Find where the given text appears and provide that cell's center as (X, Y) coordinate. 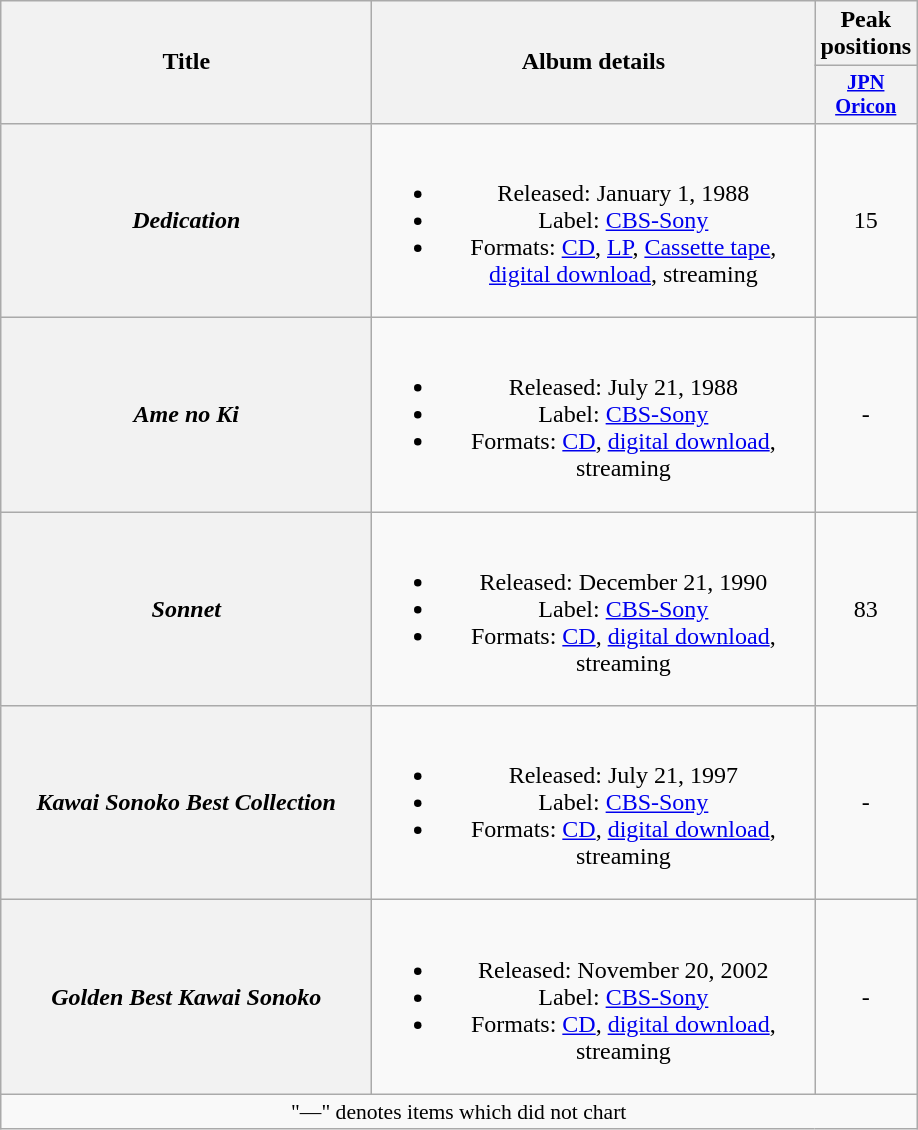
15 (866, 220)
"—" denotes items which did not chart (459, 1112)
83 (866, 609)
Kawai Sonoko Best Collection (186, 803)
Ame no Ki (186, 415)
Golden Best Kawai Sonoko (186, 997)
Released: January 1, 1988Label: CBS-SonyFormats: CD, LP, Cassette tape, digital download, streaming (594, 220)
Album details (594, 62)
Released: July 21, 1997Label: CBS-SonyFormats: CD, digital download, streaming (594, 803)
Sonnet (186, 609)
Dedication (186, 220)
Released: July 21, 1988Label: CBS-SonyFormats: CD, digital download, streaming (594, 415)
Peak positions (866, 34)
Title (186, 62)
Released: December 21, 1990Label: CBS-SonyFormats: CD, digital download, streaming (594, 609)
Released: November 20, 2002Label: CBS-SonyFormats: CD, digital download, streaming (594, 997)
JPNOricon (866, 95)
